Find where the given text appears and provide that cell's center as (X, Y) coordinate. 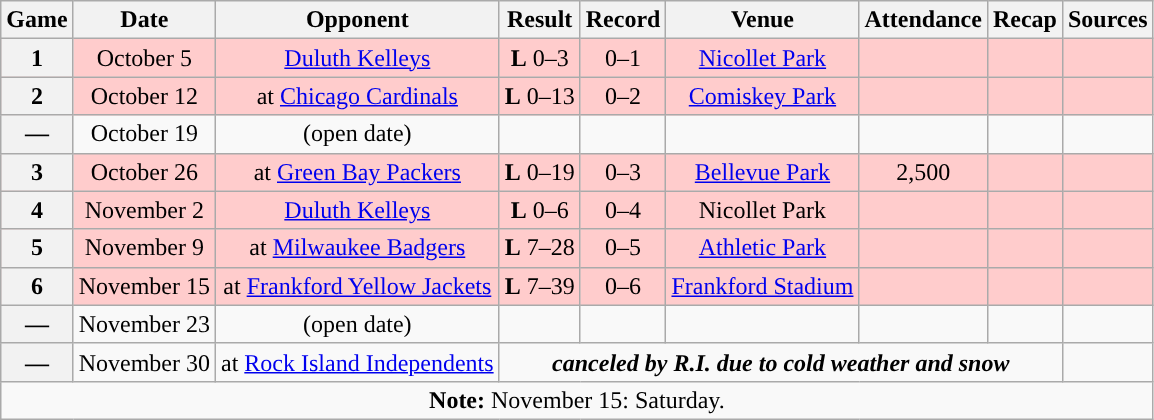
2 (37, 96)
Result (540, 20)
Frankford Stadium (762, 286)
0–6 (623, 286)
at Milwaukee Badgers (357, 248)
at Chicago Cardinals (357, 96)
L 0–3 (540, 58)
Note: November 15: Saturday. (577, 400)
October 5 (144, 58)
November 9 (144, 248)
canceled by R.I. due to cold weather and snow (780, 362)
November 15 (144, 286)
1 (37, 58)
L 0–13 (540, 96)
October 12 (144, 96)
0–1 (623, 58)
L 0–19 (540, 172)
4 (37, 210)
0–4 (623, 210)
Venue (762, 20)
0–5 (623, 248)
2,500 (923, 172)
at Rock Island Independents (357, 362)
Attendance (923, 20)
Opponent (357, 20)
Date (144, 20)
Sources (1108, 20)
Athletic Park (762, 248)
L 7–28 (540, 248)
0–3 (623, 172)
Record (623, 20)
at Frankford Yellow Jackets (357, 286)
Game (37, 20)
Comiskey Park (762, 96)
5 (37, 248)
October 19 (144, 134)
0–2 (623, 96)
November 2 (144, 210)
L 7–39 (540, 286)
November 30 (144, 362)
6 (37, 286)
November 23 (144, 324)
October 26 (144, 172)
3 (37, 172)
Recap (1024, 20)
at Green Bay Packers (357, 172)
L 0–6 (540, 210)
Bellevue Park (762, 172)
